For the text-containing cell, return its midpoint in [x, y] coordinate format. 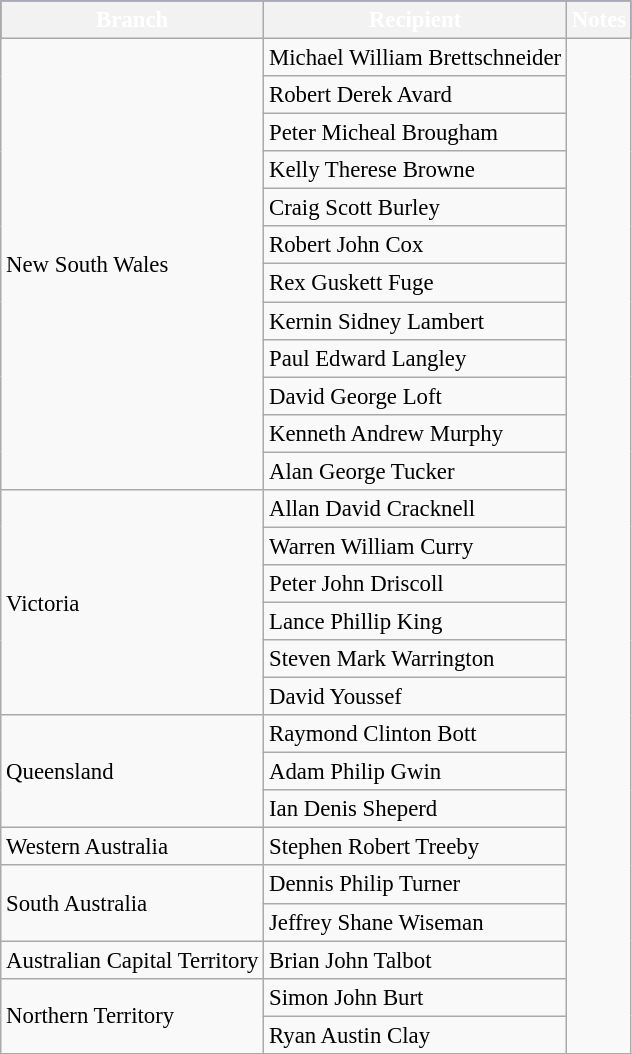
Notes [598, 20]
New South Wales [132, 264]
Michael William Brettschneider [416, 58]
Western Australia [132, 847]
Peter John Driscoll [416, 584]
David George Loft [416, 396]
Peter Micheal Brougham [416, 133]
Northern Territory [132, 1016]
Brian John Talbot [416, 960]
Recipient [416, 20]
Branch [132, 20]
Lance Phillip King [416, 621]
Simon John Burt [416, 997]
Allan David Cracknell [416, 509]
Steven Mark Warrington [416, 659]
Jeffrey Shane Wiseman [416, 922]
Raymond Clinton Bott [416, 734]
Rex Guskett Fuge [416, 283]
David Youssef [416, 697]
Paul Edward Langley [416, 358]
Robert Derek Avard [416, 95]
Victoria [132, 603]
Warren William Curry [416, 546]
Adam Philip Gwin [416, 772]
Craig Scott Burley [416, 208]
Australian Capital Territory [132, 960]
Kelly Therese Browne [416, 170]
Queensland [132, 772]
Ryan Austin Clay [416, 1035]
South Australia [132, 904]
Kenneth Andrew Murphy [416, 433]
Robert John Cox [416, 245]
Alan George Tucker [416, 471]
Ian Denis Sheperd [416, 809]
Dennis Philip Turner [416, 885]
Kernin Sidney Lambert [416, 321]
Stephen Robert Treeby [416, 847]
